Return (X, Y) of the center of cell containing provided text 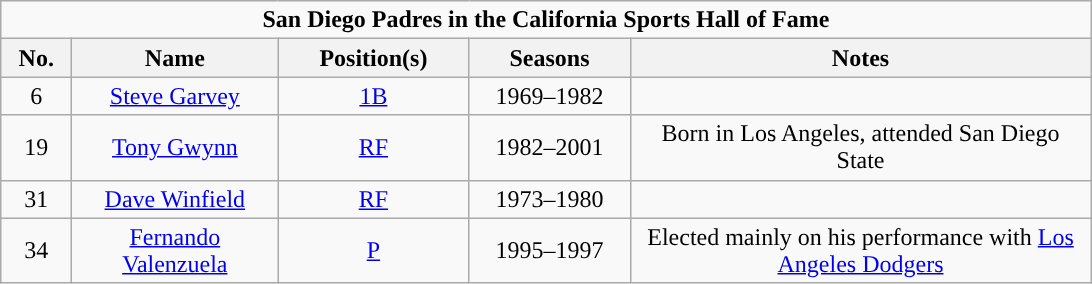
Seasons (550, 58)
1B (374, 96)
Born in Los Angeles, attended San Diego State (860, 148)
34 (36, 250)
1995–1997 (550, 250)
Notes (860, 58)
1973–1980 (550, 199)
Elected mainly on his performance with Los Angeles Dodgers (860, 250)
Fernando Valenzuela (175, 250)
Dave Winfield (175, 199)
P (374, 250)
Steve Garvey (175, 96)
6 (36, 96)
San Diego Padres in the California Sports Hall of Fame (546, 20)
1969–1982 (550, 96)
31 (36, 199)
No. (36, 58)
Position(s) (374, 58)
19 (36, 148)
Name (175, 58)
1982–2001 (550, 148)
Tony Gwynn (175, 148)
